From the cell containing the given text, extract its center point as [X, Y] coordinate. 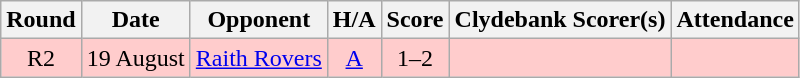
Round [41, 20]
Score [415, 20]
R2 [41, 58]
Clydebank Scorer(s) [560, 20]
19 August [136, 58]
Date [136, 20]
Opponent [258, 20]
H/A [354, 20]
Raith Rovers [258, 58]
A [354, 58]
Attendance [735, 20]
1–2 [415, 58]
